Return (X, Y) of the center of cell containing provided text 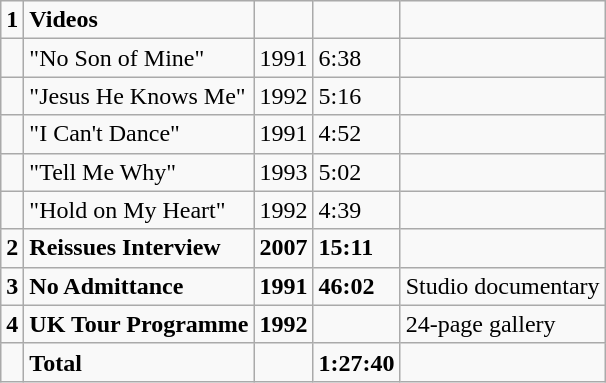
"Hold on My Heart" (139, 210)
UK Tour Programme (139, 324)
15:11 (356, 248)
"I Can't Dance" (139, 134)
24-page gallery (502, 324)
3 (12, 286)
No Admittance (139, 286)
5:16 (356, 96)
1:27:40 (356, 362)
Studio documentary (502, 286)
1993 (284, 172)
4:52 (356, 134)
"No Son of Mine" (139, 58)
4 (12, 324)
2007 (284, 248)
Videos (139, 20)
"Tell Me Why" (139, 172)
2 (12, 248)
4:39 (356, 210)
1 (12, 20)
"Jesus He Knows Me" (139, 96)
Total (139, 362)
Reissues Interview (139, 248)
6:38 (356, 58)
46:02 (356, 286)
5:02 (356, 172)
